Capture the cell that displays the provided text and extract its (x, y) central coordinate. 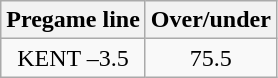
Over/under (210, 20)
Pregame line (74, 20)
KENT –3.5 (74, 58)
75.5 (210, 58)
